Scan for the cell matching the given text and deliver its [X, Y] coordinate at center. 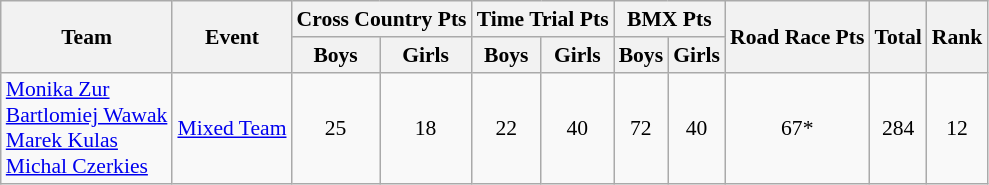
Mixed Team [232, 128]
Road Race Pts [797, 36]
72 [642, 128]
284 [898, 128]
Rank [958, 36]
Time Trial Pts [543, 19]
Team [87, 36]
Cross Country Pts [382, 19]
18 [426, 128]
12 [958, 128]
Monika ZurBartlomiej WawakMarek KulasMichal Czerkies [87, 128]
22 [506, 128]
Event [232, 36]
67* [797, 128]
Total [898, 36]
25 [336, 128]
BMX Pts [670, 19]
